Provide the (x, y) coordinate of the cell's center where the given text is located.  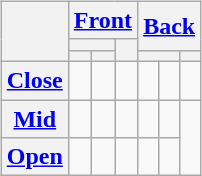
Back (170, 26)
Front (102, 20)
Mid (34, 119)
Open (34, 157)
Close (34, 80)
